For the text-containing cell, return its midpoint in [x, y] coordinate format. 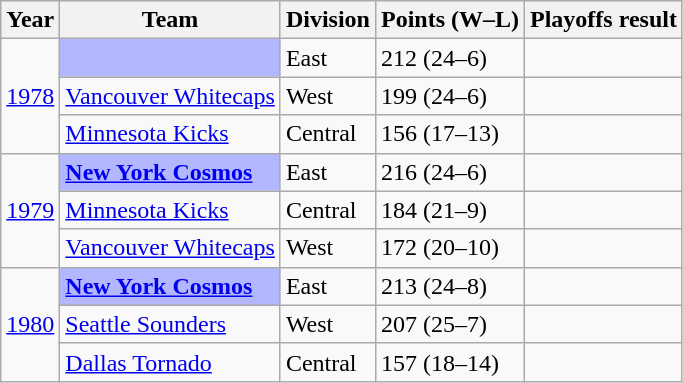
213 (24–8) [450, 286]
Seattle Sounders [170, 324]
Playoffs result [604, 20]
156 (17–13) [450, 134]
1978 [30, 96]
Dallas Tornado [170, 362]
1979 [30, 210]
157 (18–14) [450, 362]
Team [170, 20]
1980 [30, 324]
Points (W–L) [450, 20]
216 (24–6) [450, 172]
Division [328, 20]
212 (24–6) [450, 58]
172 (20–10) [450, 248]
184 (21–9) [450, 210]
Year [30, 20]
207 (25–7) [450, 324]
199 (24–6) [450, 96]
